Return (x, y) of the center of cell containing provided text 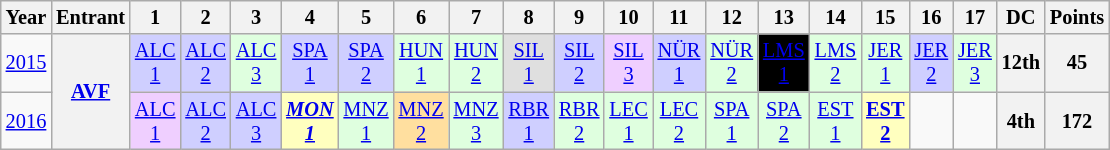
2016 (26, 121)
6 (422, 17)
MON1 (310, 121)
LEC1 (628, 121)
172 (1077, 121)
DC (1021, 17)
4 (310, 17)
LMS1 (784, 63)
7 (476, 17)
Points (1077, 17)
EST2 (885, 121)
AVF (90, 92)
MNZ3 (476, 121)
16 (931, 17)
EST1 (836, 121)
12th (1021, 63)
5 (366, 17)
10 (628, 17)
8 (528, 17)
SIL1 (528, 63)
1 (155, 17)
15 (885, 17)
MNZ2 (422, 121)
SIL2 (579, 63)
MNZ1 (366, 121)
LEC2 (680, 121)
Year (26, 17)
4th (1021, 121)
RBR1 (528, 121)
NÜR2 (732, 63)
14 (836, 17)
3 (256, 17)
2015 (26, 63)
LMS2 (836, 63)
45 (1077, 63)
HUN1 (422, 63)
RBR2 (579, 121)
JER3 (975, 63)
NÜR1 (680, 63)
9 (579, 17)
SIL3 (628, 63)
13 (784, 17)
Entrant (90, 17)
11 (680, 17)
17 (975, 17)
JER1 (885, 63)
12 (732, 17)
HUN2 (476, 63)
JER2 (931, 63)
2 (205, 17)
